Capture the cell that displays the provided text and extract its (x, y) central coordinate. 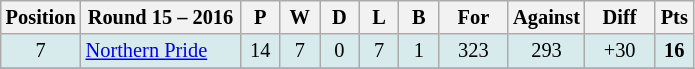
W (300, 17)
Against (546, 17)
L (379, 17)
D (340, 17)
Position (41, 17)
B (419, 17)
For (474, 17)
Round 15 – 2016 (161, 17)
323 (474, 51)
16 (674, 51)
Northern Pride (161, 51)
Diff (620, 17)
14 (260, 51)
1 (419, 51)
Pts (674, 17)
0 (340, 51)
+30 (620, 51)
P (260, 17)
293 (546, 51)
